For the text-containing cell, return its midpoint in [x, y] coordinate format. 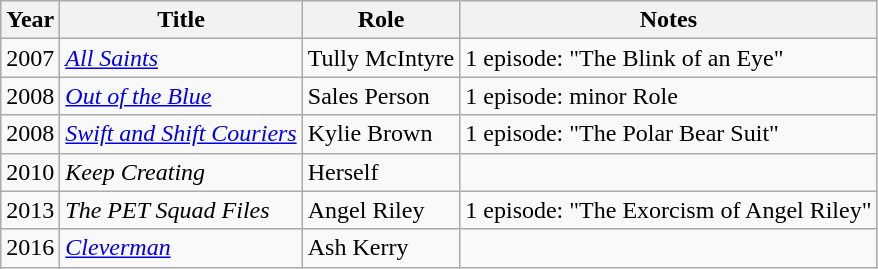
Kylie Brown [381, 134]
1 episode: minor Role [668, 96]
Angel Riley [381, 210]
Swift and Shift Couriers [181, 134]
Out of the Blue [181, 96]
2016 [30, 248]
Sales Person [381, 96]
2010 [30, 172]
All Saints [181, 58]
Year [30, 20]
The PET Squad Files [181, 210]
1 episode: "The Exorcism of Angel Riley" [668, 210]
Herself [381, 172]
Notes [668, 20]
Title [181, 20]
Keep Creating [181, 172]
Cleverman [181, 248]
Role [381, 20]
1 episode: "The Polar Bear Suit" [668, 134]
1 episode: "The Blink of an Eye" [668, 58]
2007 [30, 58]
Tully McIntyre [381, 58]
Ash Kerry [381, 248]
2013 [30, 210]
